For the text-containing cell, return its midpoint in (X, Y) coordinate format. 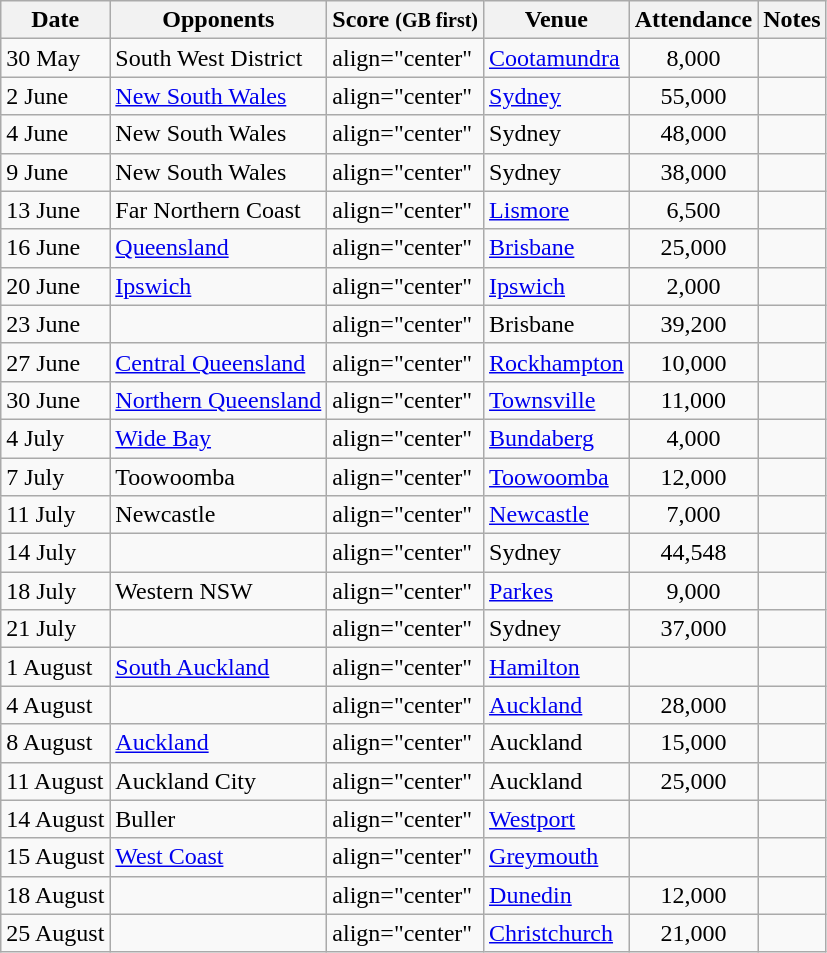
7,000 (693, 515)
30 May (56, 58)
Date (56, 20)
21,000 (693, 933)
Rockhampton (557, 362)
4 July (56, 438)
Christchurch (557, 933)
South West District (218, 58)
9 June (56, 172)
Opponents (218, 20)
Cootamundra (557, 58)
18 August (56, 895)
Far Northern Coast (218, 210)
Lismore (557, 210)
4,000 (693, 438)
Greymouth (557, 857)
Queensland (218, 248)
14 August (56, 819)
South Auckland (218, 667)
16 June (56, 248)
27 June (56, 362)
15,000 (693, 743)
20 June (56, 286)
4 June (56, 134)
Attendance (693, 20)
Central Queensland (218, 362)
44,548 (693, 553)
Bundaberg (557, 438)
11 July (56, 515)
4 August (56, 705)
Townsville (557, 400)
21 July (56, 629)
Wide Bay (218, 438)
7 July (56, 477)
Buller (218, 819)
55,000 (693, 96)
11 August (56, 781)
Dunedin (557, 895)
37,000 (693, 629)
25 August (56, 933)
Westport (557, 819)
1 August (56, 667)
30 June (56, 400)
13 June (56, 210)
11,000 (693, 400)
Western NSW (218, 591)
Notes (792, 20)
2,000 (693, 286)
Northern Queensland (218, 400)
2 June (56, 96)
6,500 (693, 210)
Venue (557, 20)
23 June (56, 324)
15 August (56, 857)
39,200 (693, 324)
10,000 (693, 362)
Hamilton (557, 667)
Score (GB first) (406, 20)
14 July (56, 553)
38,000 (693, 172)
8,000 (693, 58)
48,000 (693, 134)
18 July (56, 591)
Auckland City (218, 781)
Parkes (557, 591)
9,000 (693, 591)
8 August (56, 743)
28,000 (693, 705)
West Coast (218, 857)
